Locate the cell with the specified text and output its (X, Y) center coordinate. 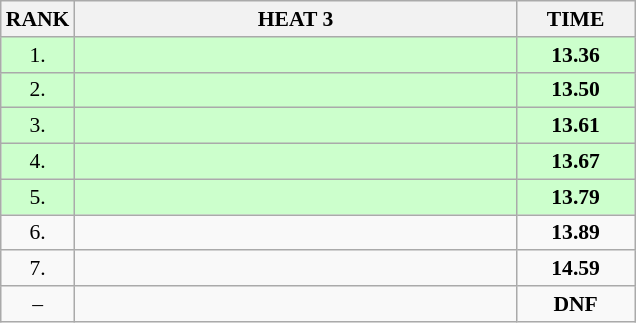
13.79 (576, 197)
13.89 (576, 233)
6. (38, 233)
2. (38, 90)
DNF (576, 304)
4. (38, 162)
5. (38, 197)
1. (38, 55)
13.36 (576, 55)
13.67 (576, 162)
3. (38, 126)
TIME (576, 19)
– (38, 304)
7. (38, 269)
HEAT 3 (295, 19)
RANK (38, 19)
13.50 (576, 90)
14.59 (576, 269)
13.61 (576, 126)
